From the cell containing the given text, extract its center point as [x, y] coordinate. 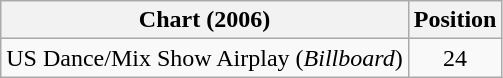
US Dance/Mix Show Airplay (Billboard) [204, 58]
Position [455, 20]
24 [455, 58]
Chart (2006) [204, 20]
